Search for the cell housing the specified text and yield its (X, Y) center coordinate. 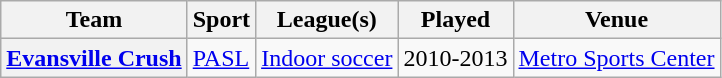
PASL (221, 58)
Sport (221, 20)
Evansville Crush (94, 58)
Team (94, 20)
Played (456, 20)
2010-2013 (456, 58)
Indoor soccer (327, 58)
League(s) (327, 20)
Venue (616, 20)
Metro Sports Center (616, 58)
